Identify which cell holds the provided text, then report its [X, Y] central coordinate. 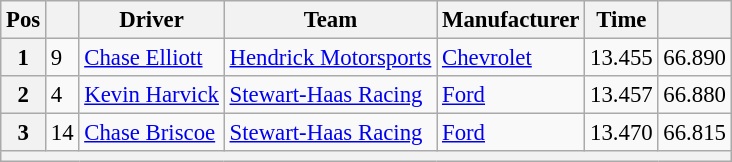
Hendrick Motorsports [330, 58]
13.455 [622, 58]
13.457 [622, 95]
13.470 [622, 133]
1 [24, 58]
66.815 [694, 133]
Chase Briscoe [152, 133]
Team [330, 20]
Time [622, 20]
Manufacturer [511, 20]
14 [62, 133]
Pos [24, 20]
3 [24, 133]
2 [24, 95]
4 [62, 95]
Driver [152, 20]
66.880 [694, 95]
Chase Elliott [152, 58]
Kevin Harvick [152, 95]
9 [62, 58]
Chevrolet [511, 58]
66.890 [694, 58]
